Extract the (X, Y) coordinate from the center of the cell holding the provided text.  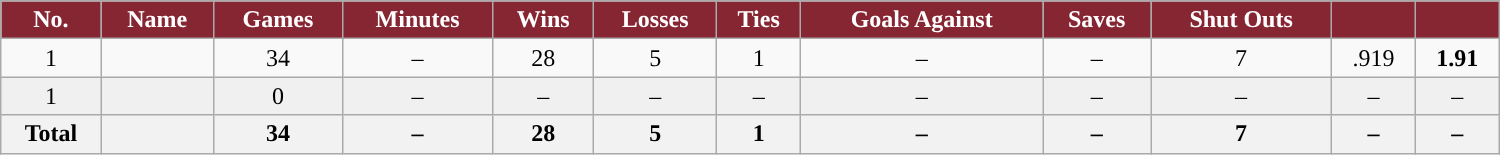
Shut Outs (1242, 20)
No. (51, 20)
Games (278, 20)
.919 (1373, 58)
0 (278, 96)
Total (51, 134)
Saves (1097, 20)
Losses (656, 20)
Wins (544, 20)
Ties (759, 20)
Minutes (417, 20)
Name (157, 20)
1.91 (1457, 58)
Goals Against (922, 20)
